Extract the [x, y] coordinate from the center of the cell holding the provided text.  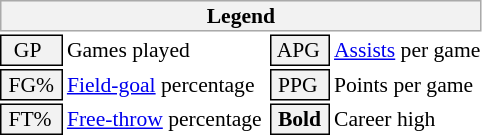
Legend [241, 16]
FG% [31, 85]
APG [300, 50]
PPG [300, 85]
Points per game [408, 85]
Field-goal percentage [166, 85]
GP [31, 50]
Games played [166, 50]
Assists per game [408, 50]
